Search for the cell housing the specified text and yield its [x, y] center coordinate. 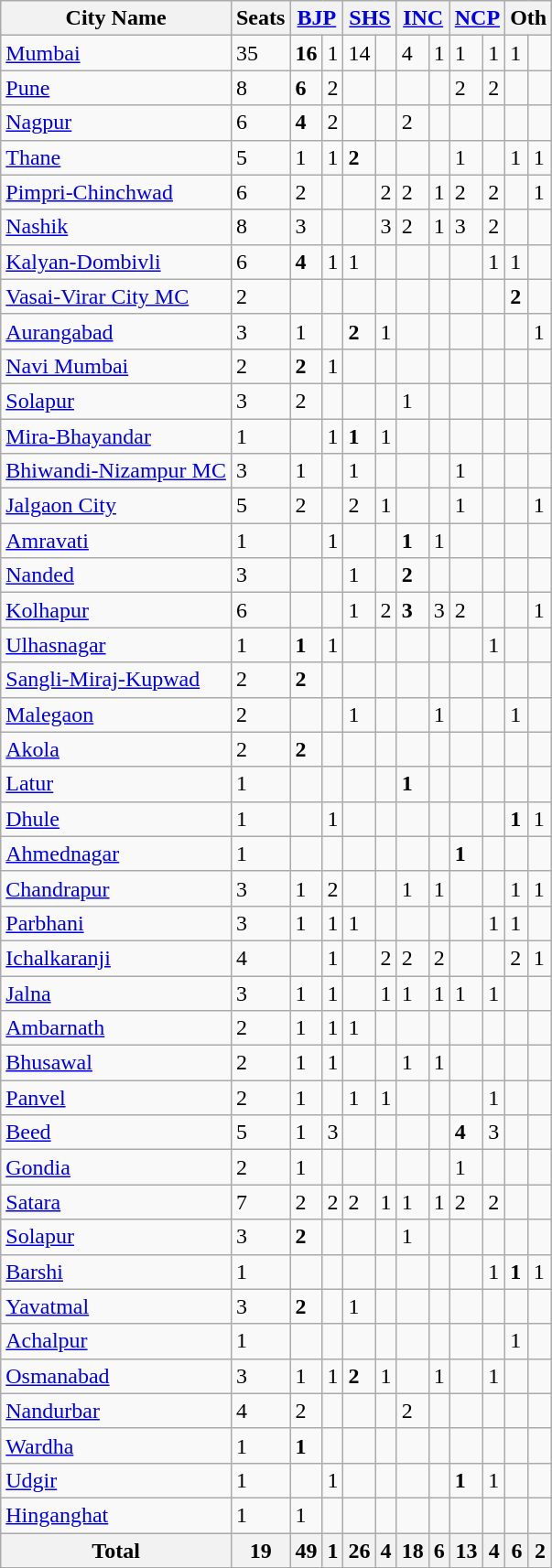
Pune [116, 88]
Osmanabad [116, 1376]
City Name [116, 18]
Parbhani [116, 923]
49 [306, 1551]
Ulhasnagar [116, 645]
Amravati [116, 541]
Oth [529, 18]
18 [412, 1551]
Kalyan-Dombivli [116, 262]
13 [466, 1551]
Barshi [116, 1272]
Vasai-Virar City MC [116, 296]
NCP [477, 18]
Mira-Bhayandar [116, 436]
Bhusawal [116, 1063]
Achalpur [116, 1341]
Gondia [116, 1167]
Satara [116, 1202]
INC [423, 18]
7 [260, 1202]
19 [260, 1551]
Akola [116, 749]
Pimpri-Chinchwad [116, 192]
Dhule [116, 819]
Total [116, 1551]
Jalna [116, 993]
BJP [317, 18]
Seats [260, 18]
Jalgaon City [116, 506]
SHS [370, 18]
Nandurbar [116, 1411]
Nagpur [116, 123]
Mumbai [116, 53]
Nashik [116, 227]
Panvel [116, 1098]
Thane [116, 157]
16 [306, 53]
Ambarnath [116, 1028]
Aurangabad [116, 331]
Malegaon [116, 714]
Navi Mumbai [116, 366]
Bhiwandi-Nizampur MC [116, 471]
35 [260, 53]
Wardha [116, 1445]
Ahmednagar [116, 854]
Udgir [116, 1480]
Beed [116, 1133]
Chandrapur [116, 888]
Sangli-Miraj-Kupwad [116, 680]
Latur [116, 784]
Yavatmal [116, 1306]
26 [359, 1551]
Ichalkaranji [116, 958]
Nanded [116, 575]
Kolhapur [116, 610]
14 [359, 53]
Hinganghat [116, 1515]
